Return the (X, Y) coordinate for the center point of the cell that contains the specified text.  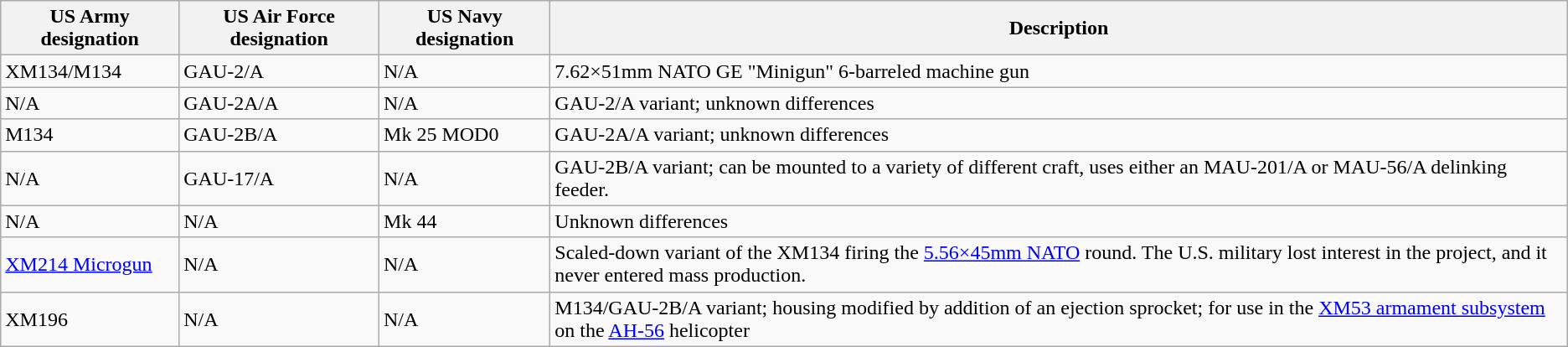
GAU-17/A (280, 178)
GAU-2A/A (280, 103)
Unknown differences (1059, 221)
GAU-2/A (280, 71)
US Air Force designation (280, 28)
GAU-2B/A variant; can be mounted to a variety of different craft, uses either an MAU-201/A or MAU-56/A delinking feeder. (1059, 178)
M134/GAU-2B/A variant; housing modified by addition of an ejection sprocket; for use in the XM53 armament subsystem on the AH-56 helicopter (1059, 319)
XM196 (90, 319)
Mk 25 MOD0 (465, 135)
US Navy designation (465, 28)
7.62×51mm NATO GE "Minigun" 6-barreled machine gun (1059, 71)
XM214 Microgun (90, 265)
GAU-2A/A variant; unknown differences (1059, 135)
GAU-2/A variant; unknown differences (1059, 103)
GAU-2B/A (280, 135)
XM134/M134 (90, 71)
Description (1059, 28)
US Army designation (90, 28)
Mk 44 (465, 221)
M134 (90, 135)
